For the text-containing cell, return its midpoint in [X, Y] coordinate format. 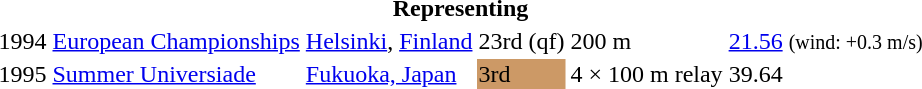
Helsinki, Finland [389, 41]
23rd (qf) [522, 41]
4 × 100 m relay [646, 74]
200 m [646, 41]
3rd [522, 74]
Summer Universiade [176, 74]
Fukuoka, Japan [389, 74]
European Championships [176, 41]
